From the cell containing the given text, extract its center point as [X, Y] coordinate. 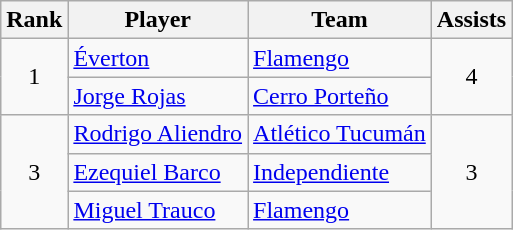
Rodrigo Aliendro [158, 134]
Rank [34, 20]
Éverton [158, 58]
Assists [471, 20]
1 [34, 77]
Team [340, 20]
Independiente [340, 172]
Cerro Porteño [340, 96]
Player [158, 20]
Atlético Tucumán [340, 134]
Ezequiel Barco [158, 172]
Miguel Trauco [158, 210]
Jorge Rojas [158, 96]
4 [471, 77]
